Determine the [X, Y] coordinate at the center of the cell enclosing the given text.  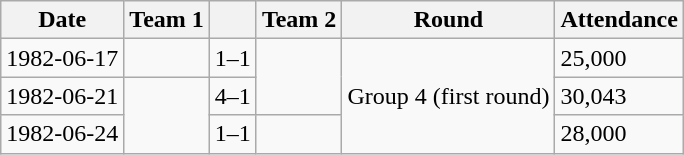
Group 4 (first round) [448, 96]
1982-06-24 [62, 134]
Team 2 [299, 20]
Team 1 [167, 20]
25,000 [619, 58]
28,000 [619, 134]
1982-06-21 [62, 96]
4–1 [232, 96]
Round [448, 20]
1982-06-17 [62, 58]
Attendance [619, 20]
Date [62, 20]
30,043 [619, 96]
